Extract the [x, y] coordinate from the center of the cell holding the provided text.  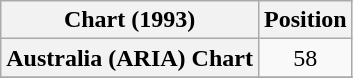
Position [305, 20]
Chart (1993) [130, 20]
58 [305, 58]
Australia (ARIA) Chart [130, 58]
